Capture the cell that displays the provided text and extract its (x, y) central coordinate. 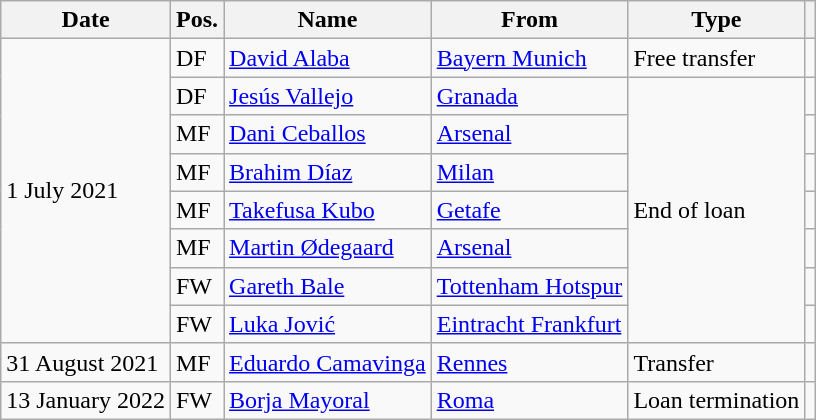
Free transfer (716, 58)
Date (86, 20)
Bayern Munich (530, 58)
13 January 2022 (86, 400)
Name (328, 20)
Martin Ødegaard (328, 248)
31 August 2021 (86, 362)
End of loan (716, 210)
Roma (530, 400)
1 July 2021 (86, 191)
Takefusa Kubo (328, 210)
Loan termination (716, 400)
Gareth Bale (328, 286)
Milan (530, 172)
Luka Jović (328, 324)
Transfer (716, 362)
Jesús Vallejo (328, 96)
David Alaba (328, 58)
From (530, 20)
Tottenham Hotspur (530, 286)
Dani Ceballos (328, 134)
Rennes (530, 362)
Granada (530, 96)
Brahim Díaz (328, 172)
Borja Mayoral (328, 400)
Getafe (530, 210)
Eintracht Frankfurt (530, 324)
Type (716, 20)
Pos. (196, 20)
Eduardo Camavinga (328, 362)
